Detect which cell encompasses the target text, then output its (x, y) center coordinate. 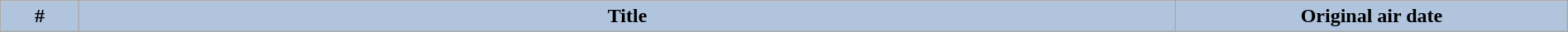
Title (627, 16)
# (40, 16)
Original air date (1372, 16)
